Determine the (X, Y) coordinate at the center of the cell enclosing the given text.  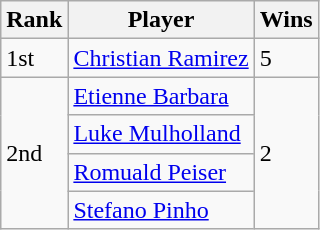
Wins (286, 20)
5 (286, 58)
1st (34, 58)
2nd (34, 153)
Romuald Peiser (161, 172)
Stefano Pinho (161, 210)
Christian Ramirez (161, 58)
Player (161, 20)
Etienne Barbara (161, 96)
2 (286, 153)
Rank (34, 20)
Luke Mulholland (161, 134)
